Detect which cell encompasses the target text, then output its [x, y] center coordinate. 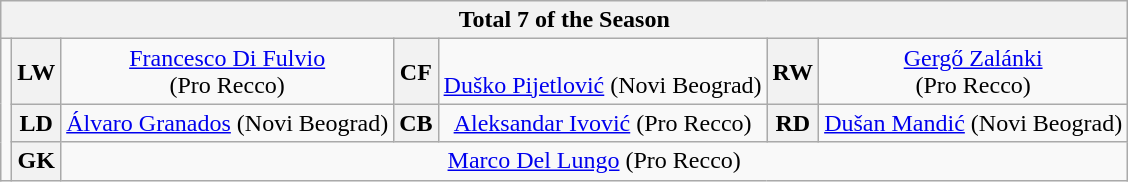
RD [793, 123]
CB [416, 123]
Marco Del Lungo (Pro Recco) [594, 161]
GK [36, 161]
CF [416, 72]
RW [793, 72]
Duško Pijetlović (Novi Beograd) [602, 72]
Aleksandar Ivović (Pro Recco) [602, 123]
Francesco Di Fulvio(Pro Recco) [228, 72]
LW [36, 72]
Gergő Zalánki(Pro Recco) [974, 72]
Total 7 of the Season [564, 20]
Dušan Mandić (Novi Beograd) [974, 123]
Álvaro Granados (Novi Beograd) [228, 123]
LD [36, 123]
